Detect which cell encompasses the target text, then output its [X, Y] center coordinate. 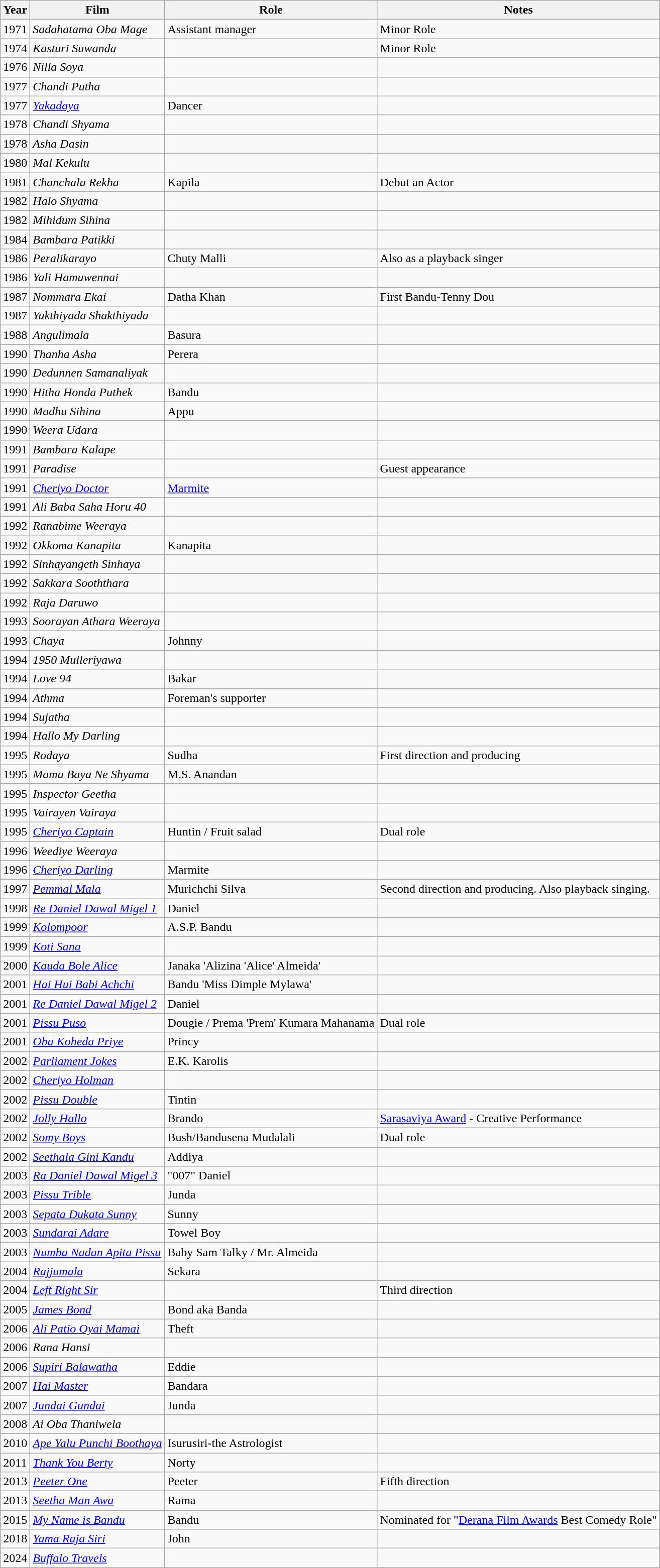
Ra Daniel Dawal Migel 3 [97, 1176]
Okkoma Kanapita [97, 545]
1988 [15, 335]
First Bandu-Tenny Dou [518, 297]
Pissu Double [97, 1099]
2000 [15, 966]
Ali Baba Saha Horu 40 [97, 507]
"007" Daniel [271, 1176]
Ranabime Weeraya [97, 526]
1976 [15, 67]
Yukthiyada Shakthiyada [97, 316]
Cheriyo Holman [97, 1080]
Jolly Hallo [97, 1118]
Fifth direction [518, 1482]
Sinhayangeth Sinhaya [97, 564]
1997 [15, 889]
Sundarai Adare [97, 1233]
2011 [15, 1463]
Huntin / Fruit salad [271, 831]
Sakkara Sooththara [97, 583]
Weediye Weeraya [97, 851]
Dancer [271, 105]
Sudha [271, 755]
2018 [15, 1539]
Sujatha [97, 717]
Seethala Gini Kandu [97, 1156]
Assistant manager [271, 29]
Inspector Geetha [97, 793]
Johnny [271, 641]
Film [97, 10]
Rana Hansi [97, 1348]
2010 [15, 1443]
2005 [15, 1309]
Peralikarayo [97, 259]
Baby Sam Talky / Mr. Almeida [271, 1252]
Year [15, 10]
2024 [15, 1558]
Debut an Actor [518, 182]
Eddie [271, 1367]
Bambara Kalape [97, 449]
Sadahatama Oba Mage [97, 29]
Asha Dasin [97, 144]
2008 [15, 1424]
Buffalo Travels [97, 1558]
Seetha Man Awa [97, 1501]
Madhu Sihina [97, 411]
Also as a playback singer [518, 259]
Kauda Bole Alice [97, 966]
Oba Koheda Priye [97, 1042]
Peeter One [97, 1482]
Princy [271, 1042]
Yama Raja Siri [97, 1539]
1984 [15, 239]
Mihidum Sihina [97, 220]
Datha Khan [271, 297]
Pissu Trible [97, 1195]
My Name is Bandu [97, 1520]
Chanchala Rekha [97, 182]
Bambara Patikki [97, 239]
Bond aka Banda [271, 1309]
First direction and producing [518, 755]
Athma [97, 698]
Janaka 'Alizina 'Alice' Almeida' [271, 966]
Yali Hamuwennai [97, 278]
Cheriyo Captain [97, 831]
A.S.P. Bandu [271, 927]
Theft [271, 1329]
Kasturi Suwanda [97, 48]
Nilla Soya [97, 67]
Raja Daruwo [97, 602]
Kapila [271, 182]
Numba Nadan Apita Pissu [97, 1252]
Pemmal Mala [97, 889]
Dedunnen Samanaliyak [97, 373]
1971 [15, 29]
M.S. Anandan [271, 774]
Norty [271, 1463]
Love 94 [97, 679]
Second direction and producing. Also playback singing. [518, 889]
Kanapita [271, 545]
Dougie / Prema 'Prem' Kumara Mahanama [271, 1023]
Ali Patio Oyai Mamai [97, 1329]
Paradise [97, 468]
Nommara Ekai [97, 297]
Sunny [271, 1214]
Vairayen Vairaya [97, 812]
Guest appearance [518, 468]
Chuty Malli [271, 259]
Hai Master [97, 1386]
Third direction [518, 1290]
1974 [15, 48]
Soorayan Athara Weeraya [97, 622]
Rama [271, 1501]
Role [271, 10]
Sekara [271, 1271]
Tintin [271, 1099]
Thanha Asha [97, 354]
1998 [15, 908]
Sepata Dukata Sunny [97, 1214]
Weera Udara [97, 430]
1980 [15, 163]
John [271, 1539]
Isurusiri-the Astrologist [271, 1443]
Hallo My Darling [97, 736]
1950 Mulleriyawa [97, 660]
Yakadaya [97, 105]
Rajjumala [97, 1271]
Sarasaviya Award - Creative Performance [518, 1118]
James Bond [97, 1309]
Ape Yalu Punchi Boothaya [97, 1443]
Thank You Berty [97, 1463]
Peeter [271, 1482]
Left Right Sir [97, 1290]
Somy Boys [97, 1137]
Chaya [97, 641]
Hitha Honda Puthek [97, 392]
Supiri Balawatha [97, 1367]
1981 [15, 182]
Nominated for "Derana Film Awards Best Comedy Role" [518, 1520]
Ai Oba Thaniwela [97, 1424]
Murichchi Silva [271, 889]
Bandara [271, 1386]
Perera [271, 354]
Hai Hui Babi Achchi [97, 985]
Jundai Gundai [97, 1405]
Appu [271, 411]
Re Daniel Dawal Migel 2 [97, 1004]
Bakar [271, 679]
Mama Baya Ne Shyama [97, 774]
Addiya [271, 1156]
Mal Kekulu [97, 163]
Pissu Puso [97, 1023]
Chandi Putha [97, 86]
Re Daniel Dawal Migel 1 [97, 908]
Basura [271, 335]
Bush/Bandusena Mudalali [271, 1137]
Rodaya [97, 755]
Parliament Jokes [97, 1061]
Foreman's supporter [271, 698]
Chandi Shyama [97, 125]
Cheriyo Darling [97, 870]
Brando [271, 1118]
Halo Shyama [97, 201]
Kolompoor [97, 927]
E.K. Karolis [271, 1061]
2015 [15, 1520]
Angulimala [97, 335]
Koti Sana [97, 946]
Notes [518, 10]
Bandu 'Miss Dimple Mylawa' [271, 985]
Cheriyo Doctor [97, 488]
Towel Boy [271, 1233]
